Find where the given text appears and provide that cell's center as [X, Y] coordinate. 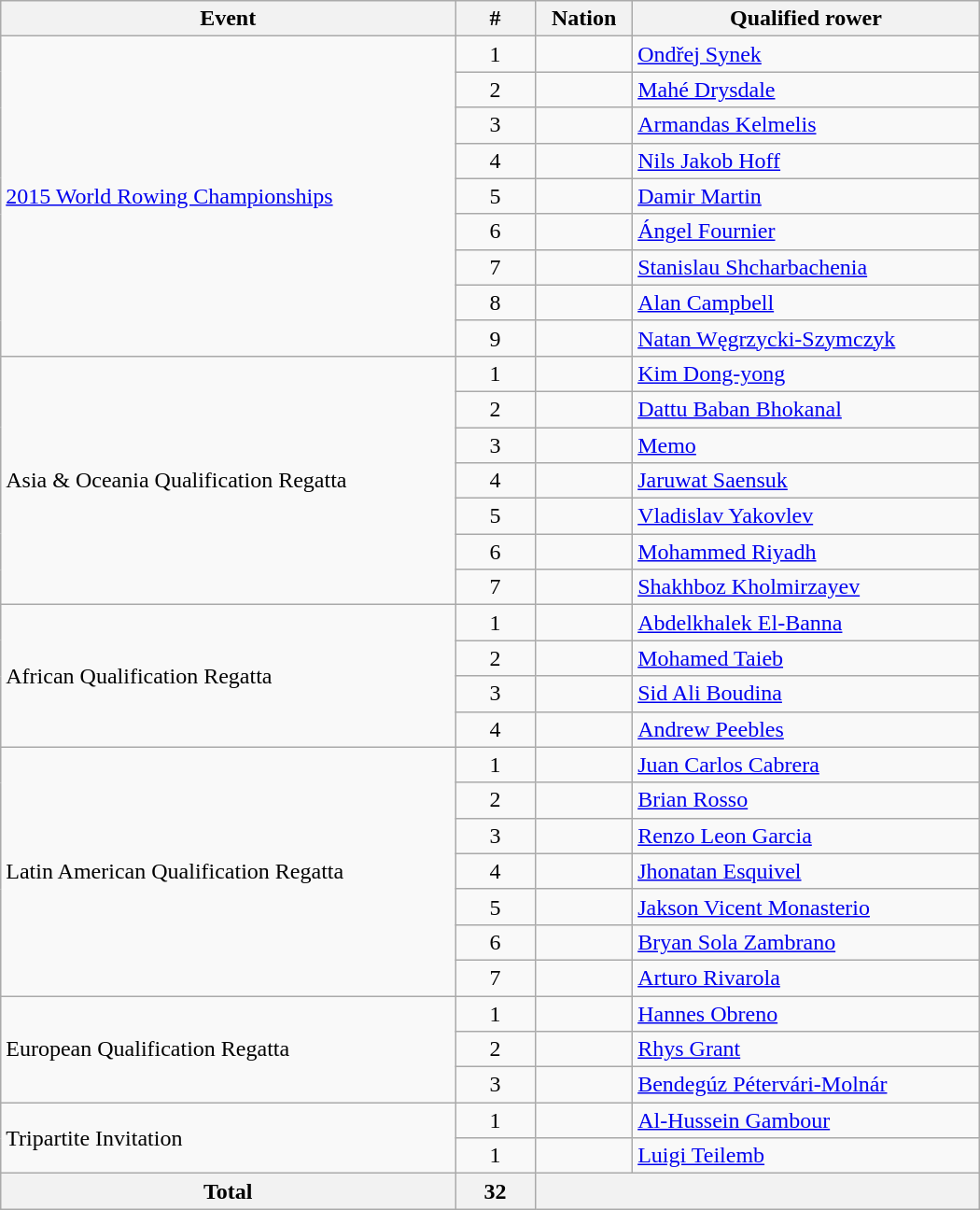
Mohammed Riyadh [806, 552]
Stanislau Shcharbachenia [806, 267]
Mahé Drysdale [806, 90]
Armandas Kelmelis [806, 125]
Damir Martin [806, 196]
9 [496, 338]
Arturo Rivarola [806, 978]
Abdelkhalek El-Banna [806, 623]
Dattu Baban Bhokanal [806, 409]
32 [496, 1191]
Kim Dong-yong [806, 373]
Memo [806, 445]
Natan Węgrzycki-Szymczyk [806, 338]
Nils Jakob Hoff [806, 161]
Renzo Leon Garcia [806, 836]
European Qualification Regatta [228, 1048]
Rhys Grant [806, 1049]
Qualified rower [806, 19]
Alan Campbell [806, 302]
Luigi Teilemb [806, 1156]
# [496, 19]
Bendegúz Pétervári-Molnár [806, 1085]
Asia & Oceania Qualification Regatta [228, 480]
Shakhboz Kholmirzayev [806, 587]
Sid Ali Boudina [806, 694]
Jakson Vicent Monasterio [806, 907]
Total [228, 1191]
Ángel Fournier [806, 232]
Bryan Sola Zambrano [806, 942]
Ondřej Synek [806, 54]
Nation [584, 19]
Hannes Obreno [806, 1013]
Brian Rosso [806, 800]
Mohamed Taieb [806, 658]
8 [496, 302]
Latin American Qualification Regatta [228, 871]
African Qualification Regatta [228, 676]
Tripartite Invitation [228, 1138]
Al-Hussein Gambour [806, 1120]
Event [228, 19]
Vladislav Yakovlev [806, 516]
Jaruwat Saensuk [806, 481]
Andrew Peebles [806, 729]
Jhonatan Esquivel [806, 871]
2015 World Rowing Championships [228, 196]
Juan Carlos Cabrera [806, 765]
